Identify which cell holds the provided text, then report its (X, Y) central coordinate. 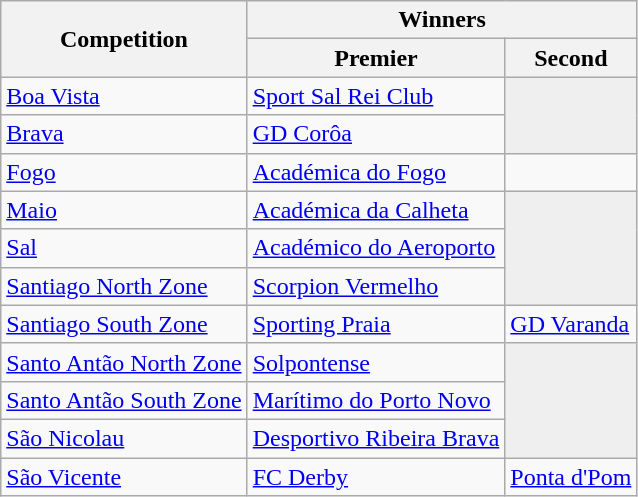
Maio (124, 210)
Scorpion Vermelho (376, 286)
Desportivo Ribeira Brava (376, 438)
Marítimo do Porto Novo (376, 400)
Sal (124, 248)
Premier (376, 58)
Brava (124, 134)
Santiago North Zone (124, 286)
Académica do Fogo (376, 172)
Académica da Calheta (376, 210)
Second (571, 58)
Fogo (124, 172)
São Vicente (124, 477)
Boa Vista (124, 96)
Winners (442, 20)
Competition (124, 39)
Sporting Praia (376, 324)
GD Varanda (571, 324)
Santiago South Zone (124, 324)
Santo Antão North Zone (124, 362)
São Nicolau (124, 438)
Sport Sal Rei Club (376, 96)
FC Derby (376, 477)
Académico do Aeroporto (376, 248)
GD Corôa (376, 134)
Santo Antão South Zone (124, 400)
Ponta d'Pom (571, 477)
Solpontense (376, 362)
